From the cell containing the given text, extract its center point as [x, y] coordinate. 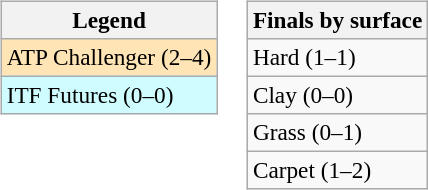
ATP Challenger (2–4) [108, 57]
Hard (1–1) [337, 57]
ITF Futures (0–0) [108, 95]
Clay (0–0) [337, 95]
Finals by surface [337, 20]
Grass (0–1) [337, 133]
Carpet (1–2) [337, 171]
Legend [108, 20]
